Provide the [x, y] coordinate of the cell's center where the given text is located.  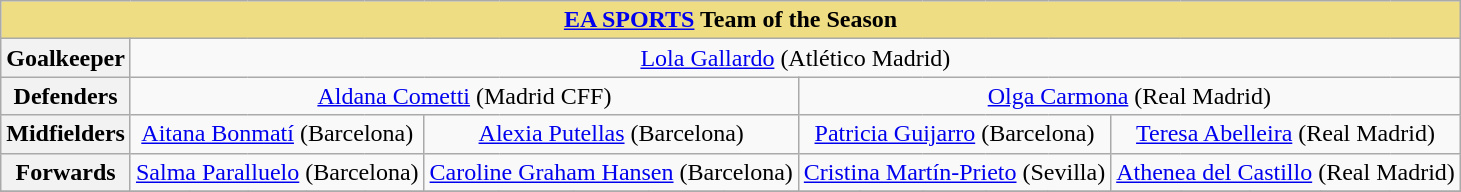
Aldana Cometti (Madrid CFF) [464, 96]
Forwards [66, 172]
Salma Paralluelo (Barcelona) [277, 172]
Caroline Graham Hansen (Barcelona) [611, 172]
Cristina Martín-Prieto (Sevilla) [954, 172]
Defenders [66, 96]
Patricia Guijarro (Barcelona) [954, 134]
Goalkeeper [66, 58]
Olga Carmona (Real Madrid) [1129, 96]
Teresa Abelleira (Real Madrid) [1286, 134]
Lola Gallardo (Atlético Madrid) [795, 58]
Athenea del Castillo (Real Madrid) [1286, 172]
Aitana Bonmatí (Barcelona) [277, 134]
Alexia Putellas (Barcelona) [611, 134]
Midfielders [66, 134]
EA SPORTS Team of the Season [731, 20]
